Extract the (x, y) coordinate from the center of the cell holding the provided text.  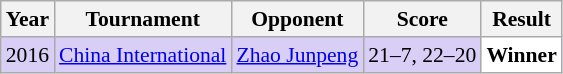
Result (522, 19)
Zhao Junpeng (297, 55)
Opponent (297, 19)
Winner (522, 55)
China International (142, 55)
Score (422, 19)
Year (28, 19)
2016 (28, 55)
Tournament (142, 19)
21–7, 22–20 (422, 55)
